Extract the (x, y) coordinate from the center of the cell holding the provided text.  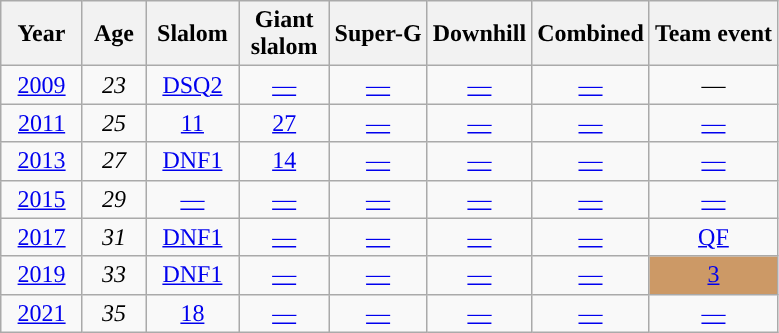
18 (193, 313)
QF (713, 237)
25 (114, 123)
Combined (591, 34)
23 (114, 85)
Age (114, 34)
35 (114, 313)
2021 (42, 313)
Slalom (193, 34)
2015 (42, 199)
Giant slalom (284, 34)
14 (284, 161)
2011 (42, 123)
Downhill (479, 34)
11 (193, 123)
Team event (713, 34)
DSQ2 (193, 85)
2013 (42, 161)
2019 (42, 275)
31 (114, 237)
33 (114, 275)
Super-G (378, 34)
3 (713, 275)
29 (114, 199)
2009 (42, 85)
Year (42, 34)
2017 (42, 237)
